For the text-containing cell, return its midpoint in [x, y] coordinate format. 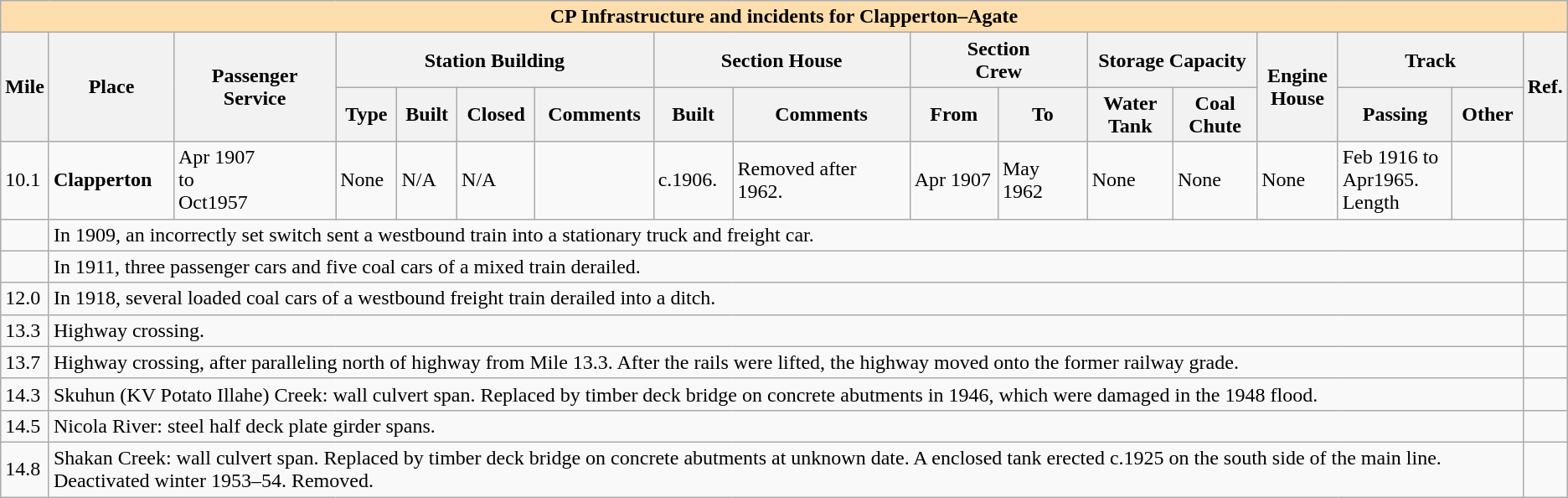
Place [111, 87]
Track [1431, 60]
14.5 [25, 426]
c.1906. [694, 180]
Passing [1395, 114]
In 1918, several loaded coal cars of a westbound freight train derailed into a ditch. [786, 298]
12.0 [25, 298]
14.3 [25, 394]
CoalChute [1215, 114]
Type [367, 114]
Highway crossing, after paralleling north of highway from Mile 13.3. After the rails were lifted, the highway moved onto the former railway grade. [786, 362]
Nicola River: steel half deck plate girder spans. [786, 426]
Passenger Service [255, 87]
Apr 1907 [953, 180]
Storage Capacity [1172, 60]
EngineHouse [1297, 87]
Clapperton [111, 180]
Mile [25, 87]
Closed [496, 114]
SectionCrew [998, 60]
WaterTank [1130, 114]
Feb 1916 toApr1965.Length [1395, 180]
Removed after 1962. [821, 180]
CP Infrastructure and incidents for Clapperton–Agate [784, 17]
14.8 [25, 469]
Station Building [494, 60]
Other [1488, 114]
13.3 [25, 330]
In 1909, an incorrectly set switch sent a westbound train into a stationary truck and freight car. [786, 235]
Highway crossing. [786, 330]
Section House [781, 60]
To [1042, 114]
10.1 [25, 180]
Ref. [1545, 87]
13.7 [25, 362]
Apr 1907to Oct1957 [255, 180]
From [953, 114]
May 1962 [1042, 180]
In 1911, three passenger cars and five coal cars of a mixed train derailed. [786, 267]
